Identify which cell holds the provided text, then report its [x, y] central coordinate. 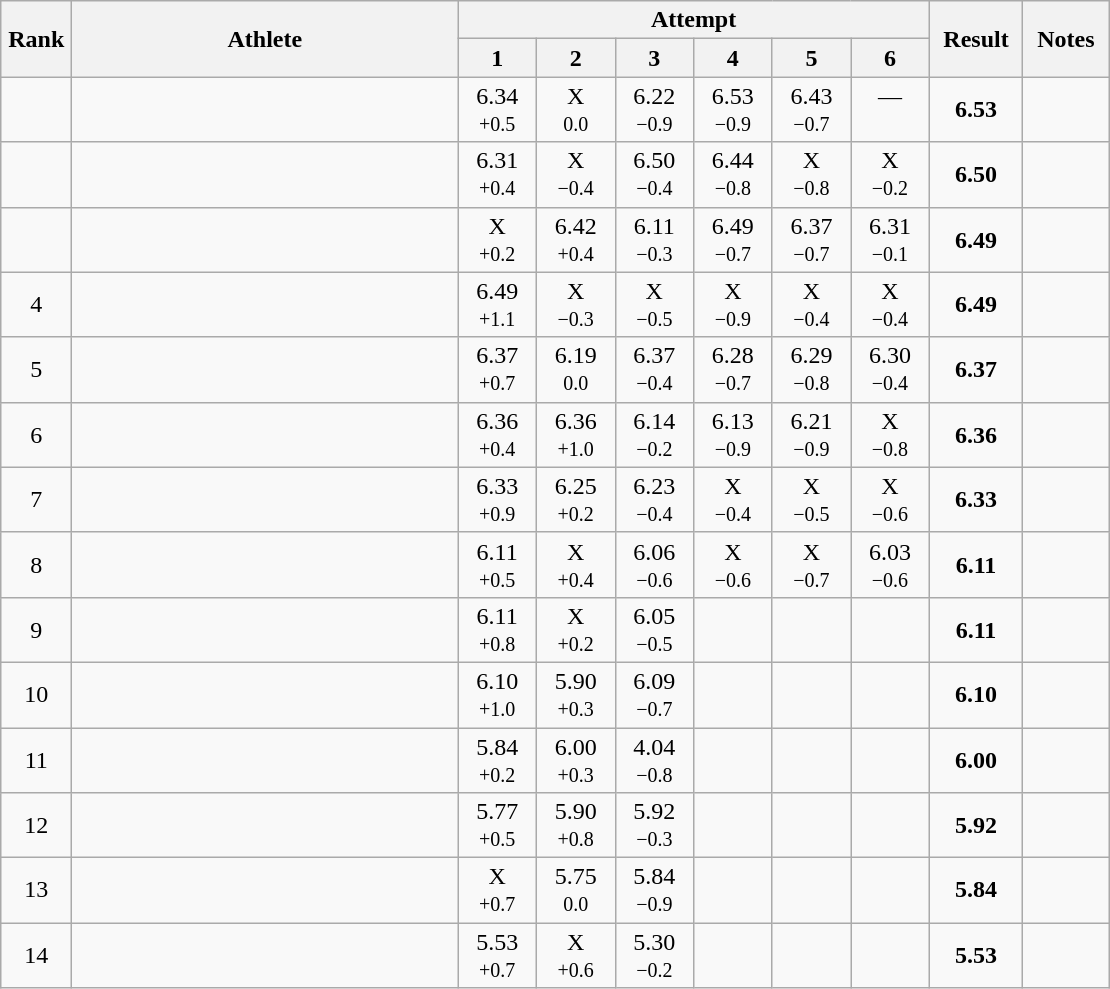
4.04−0.8 [654, 760]
6.14−0.2 [654, 434]
11 [36, 760]
6.53 [976, 110]
5.77+0.5 [498, 826]
6.23−0.4 [654, 500]
X0.0 [576, 110]
— [890, 110]
2 [576, 58]
Notes [1066, 39]
14 [36, 956]
6.00+0.3 [576, 760]
6.05−0.5 [654, 630]
6.10 [976, 694]
5.53 [976, 956]
5.30−0.2 [654, 956]
6.29−0.8 [812, 370]
Attempt [694, 20]
5.750.0 [576, 890]
6.33 [976, 500]
5.90+0.8 [576, 826]
X+0.6 [576, 956]
5.92 [976, 826]
6.30−0.4 [890, 370]
X−0.3 [576, 304]
6.34+0.5 [498, 110]
X+0.7 [498, 890]
6.44−0.8 [734, 174]
X−0.7 [812, 564]
5.84+0.2 [498, 760]
12 [36, 826]
6.06−0.6 [654, 564]
X−0.2 [890, 174]
6.11−0.3 [654, 240]
10 [36, 694]
6.10+1.0 [498, 694]
6.09−0.7 [654, 694]
6.37−0.4 [654, 370]
6.03−0.6 [890, 564]
6.25+0.2 [576, 500]
7 [36, 500]
6.36+1.0 [576, 434]
6.190.0 [576, 370]
6.49+1.1 [498, 304]
6.43−0.7 [812, 110]
6.37+0.7 [498, 370]
6.33+0.9 [498, 500]
6.53−0.9 [734, 110]
6.37 [976, 370]
8 [36, 564]
5.53+0.7 [498, 956]
5.92−0.3 [654, 826]
6.31−0.1 [890, 240]
5.84−0.9 [654, 890]
5.90+0.3 [576, 694]
6.13−0.9 [734, 434]
6.49−0.7 [734, 240]
6.11+0.8 [498, 630]
3 [654, 58]
6.42+0.4 [576, 240]
6.50 [976, 174]
6.11+0.5 [498, 564]
Result [976, 39]
6.28−0.7 [734, 370]
6.22−0.9 [654, 110]
6.36+0.4 [498, 434]
6.37−0.7 [812, 240]
6.00 [976, 760]
X−0.9 [734, 304]
1 [498, 58]
6.50−0.4 [654, 174]
X+0.4 [576, 564]
13 [36, 890]
6.31+0.4 [498, 174]
Athlete [265, 39]
6.21−0.9 [812, 434]
9 [36, 630]
5.84 [976, 890]
6.36 [976, 434]
Rank [36, 39]
